Pinpoint the cell where the given text exists, returning its (X, Y) midpoint coordinate. 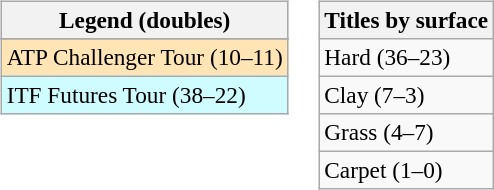
ITF Futures Tour (38–22) (144, 95)
ATP Challenger Tour (10–11) (144, 57)
Carpet (1–0) (406, 171)
Titles by surface (406, 20)
Legend (doubles) (144, 20)
Grass (4–7) (406, 133)
Clay (7–3) (406, 95)
Hard (36–23) (406, 57)
